Provide the [x, y] coordinate of the cell's center where the given text is located.  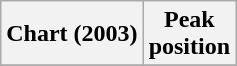
Chart (2003) [72, 34]
Peak position [189, 34]
